Detect which cell encompasses the target text, then output its [X, Y] center coordinate. 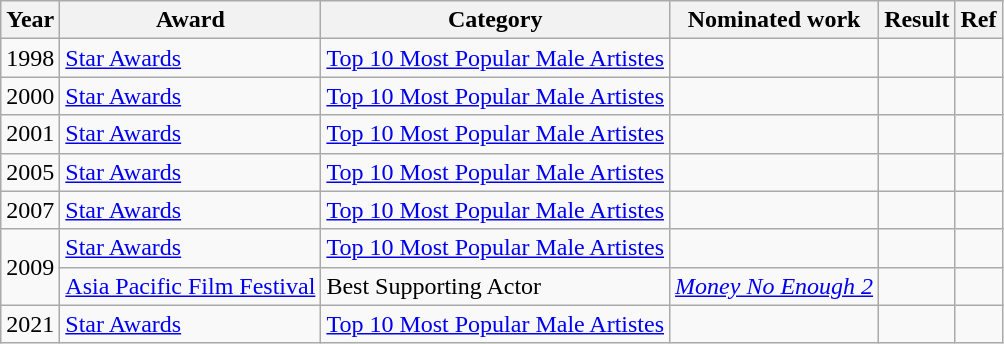
2007 [30, 210]
Best Supporting Actor [496, 286]
Category [496, 20]
2005 [30, 172]
2000 [30, 96]
1998 [30, 58]
Nominated work [774, 20]
Result [917, 20]
Year [30, 20]
2021 [30, 324]
Award [190, 20]
Asia Pacific Film Festival [190, 286]
Money No Enough 2 [774, 286]
Ref [978, 20]
2001 [30, 134]
2009 [30, 267]
